Output the [x, y] coordinate of the center of the cell containing the given text.  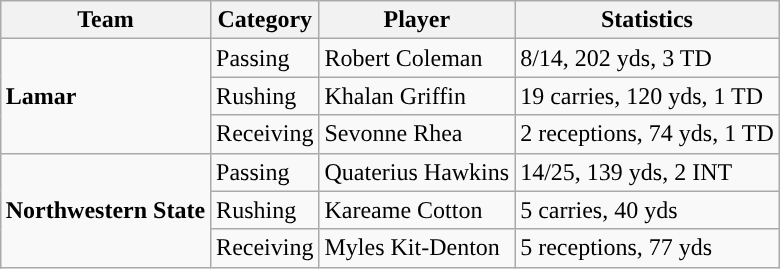
19 carries, 120 yds, 1 TD [648, 96]
Player [417, 20]
Category [265, 20]
Quaterius Hawkins [417, 172]
Statistics [648, 20]
5 carries, 40 yds [648, 210]
2 receptions, 74 yds, 1 TD [648, 134]
Khalan Griffin [417, 96]
5 receptions, 77 yds [648, 248]
Sevonne Rhea [417, 134]
8/14, 202 yds, 3 TD [648, 58]
Kareame Cotton [417, 210]
Northwestern State [105, 210]
Robert Coleman [417, 58]
Team [105, 20]
14/25, 139 yds, 2 INT [648, 172]
Myles Kit-Denton [417, 248]
Lamar [105, 96]
